Capture the cell that displays the provided text and extract its (X, Y) central coordinate. 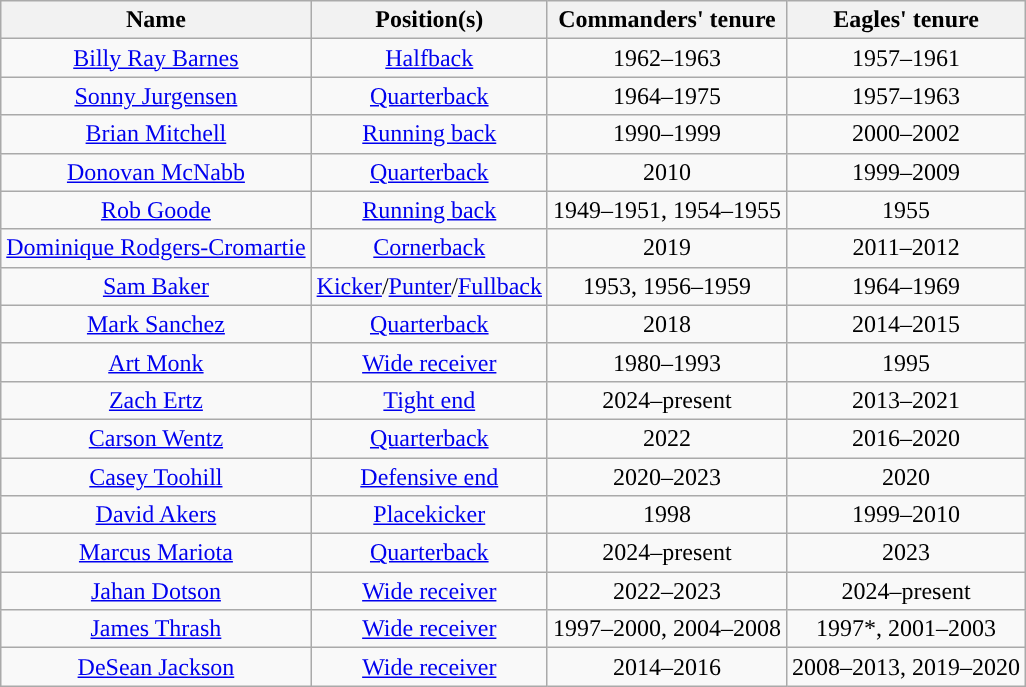
Defensive end (429, 477)
1962–1963 (666, 58)
2016–2020 (906, 438)
1990–1999 (666, 134)
Cornerback (429, 248)
2022–2023 (666, 591)
2023 (906, 553)
1964–1969 (906, 286)
1964–1975 (666, 96)
2014–2016 (666, 667)
Zach Ertz (156, 400)
Rob Goode (156, 210)
Art Monk (156, 362)
Dominique Rodgers-Cromartie (156, 248)
2010 (666, 172)
2018 (666, 324)
2020 (906, 477)
James Thrash (156, 629)
1955 (906, 210)
2022 (666, 438)
2014–2015 (906, 324)
1957–1961 (906, 58)
Billy Ray Barnes (156, 58)
Marcus Mariota (156, 553)
Placekicker (429, 515)
1999–2010 (906, 515)
1997*, 2001–2003 (906, 629)
2000–2002 (906, 134)
Donovan McNabb (156, 172)
2019 (666, 248)
Jahan Dotson (156, 591)
Name (156, 20)
1999–2009 (906, 172)
Brian Mitchell (156, 134)
1953, 1956–1959 (666, 286)
1980–1993 (666, 362)
Commanders' tenure (666, 20)
1998 (666, 515)
Casey Toohill (156, 477)
2011–2012 (906, 248)
Position(s) (429, 20)
Kicker/Punter/Fullback (429, 286)
1957–1963 (906, 96)
Carson Wentz (156, 438)
1995 (906, 362)
Sonny Jurgensen (156, 96)
Tight end (429, 400)
Halfback (429, 58)
Mark Sanchez (156, 324)
Eagles' tenure (906, 20)
1997–2000, 2004–2008 (666, 629)
David Akers (156, 515)
2008–2013, 2019–2020 (906, 667)
Sam Baker (156, 286)
2013–2021 (906, 400)
DeSean Jackson (156, 667)
2020–2023 (666, 477)
1949–1951, 1954–1955 (666, 210)
